Extract the (x, y) coordinate from the center of the cell holding the provided text.  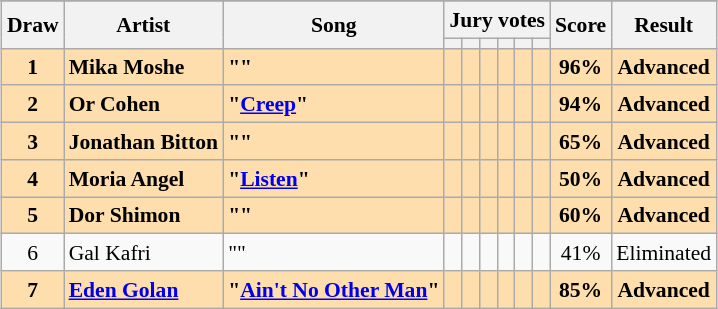
7 (33, 290)
"Ain't No Other Man" (334, 290)
41% (580, 252)
Gal Kafri (144, 252)
94% (580, 104)
Jonathan Bitton (144, 142)
5 (33, 216)
Eliminated (664, 252)
60% (580, 216)
96% (580, 66)
Or Cohen (144, 104)
85% (580, 290)
Eden Golan (144, 290)
50% (580, 178)
3 (33, 142)
Song (334, 24)
65% (580, 142)
Dor Shimon (144, 216)
Jury votes (496, 20)
Result (664, 24)
Moria Angel (144, 178)
Draw (33, 24)
Score (580, 24)
"Listen" (334, 178)
6 (33, 252)
4 (33, 178)
"Creep" (334, 104)
Mika Moshe (144, 66)
1 (33, 66)
2 (33, 104)
Artist (144, 24)
